From the cell containing the given text, extract its center point as (x, y) coordinate. 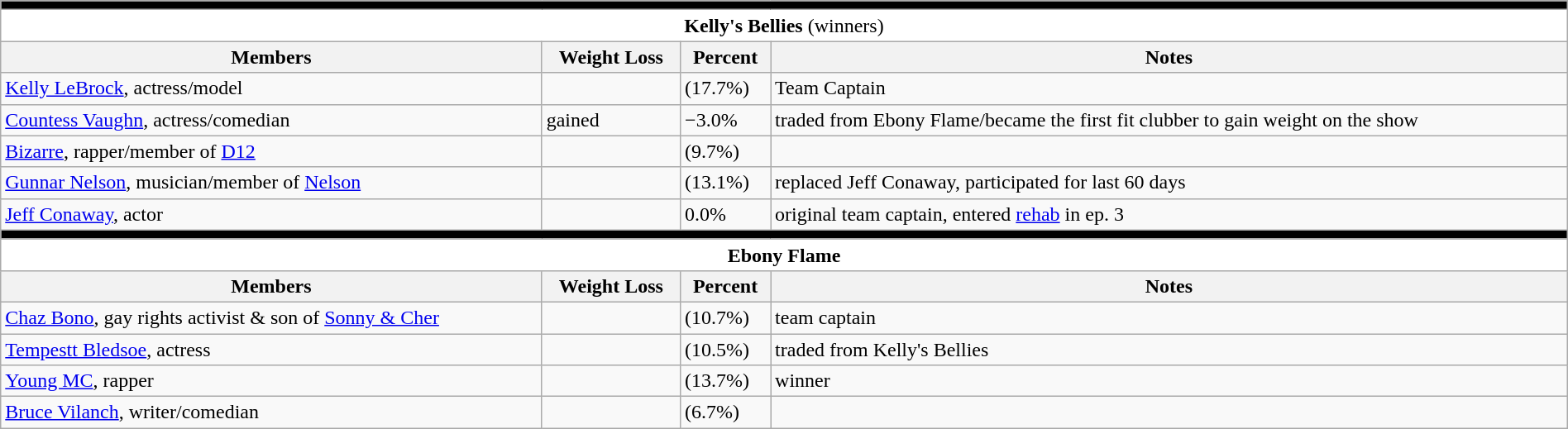
original team captain, entered rehab in ep. 3 (1169, 214)
(17.7%) (726, 88)
Countess Vaughn, actress/comedian (271, 120)
gained (610, 120)
Ebony Flame (784, 255)
Chaz Bono, gay rights activist & son of Sonny & Cher (271, 317)
Jeff Conaway, actor (271, 214)
team captain (1169, 317)
winner (1169, 381)
(10.5%) (726, 350)
replaced Jeff Conaway, participated for last 60 days (1169, 183)
(13.1%) (726, 183)
Young MC, rapper (271, 381)
Bruce Vilanch, writer/comedian (271, 412)
traded from Kelly's Bellies (1169, 350)
Team Captain (1169, 88)
traded from Ebony Flame/became the first fit clubber to gain weight on the show (1169, 120)
Kelly LeBrock, actress/model (271, 88)
(10.7%) (726, 317)
(6.7%) (726, 412)
(9.7%) (726, 151)
(13.7%) (726, 381)
0.0% (726, 214)
Tempestt Bledsoe, actress (271, 350)
−3.0% (726, 120)
Gunnar Nelson, musician/member of Nelson (271, 183)
Bizarre, rapper/member of D12 (271, 151)
Kelly's Bellies (winners) (784, 26)
